Return [X, Y] of the center of cell containing provided text 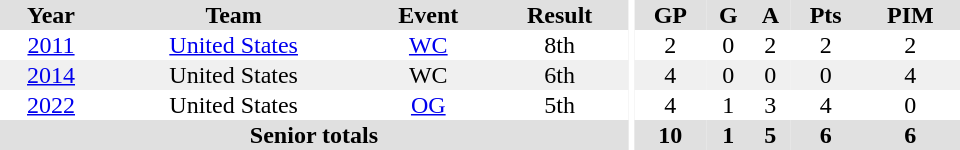
Result [560, 15]
Pts [826, 15]
3 [770, 105]
8th [560, 45]
10 [670, 135]
Senior totals [314, 135]
GP [670, 15]
2011 [51, 45]
Year [51, 15]
5 [770, 135]
6th [560, 75]
5th [560, 105]
OG [428, 105]
G [728, 15]
Event [428, 15]
Team [234, 15]
A [770, 15]
2022 [51, 105]
2014 [51, 75]
PIM [910, 15]
